Locate the cell with the specified text and output its (x, y) center coordinate. 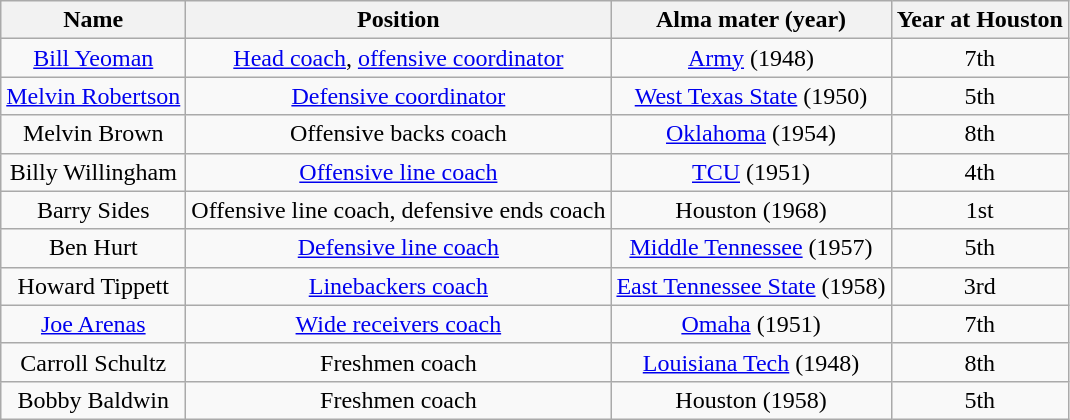
Army (1948) (751, 58)
Louisiana Tech (1948) (751, 362)
Howard Tippett (94, 286)
Bill Yeoman (94, 58)
Carroll Schultz (94, 362)
East Tennessee State (1958) (751, 286)
Melvin Brown (94, 134)
Melvin Robertson (94, 96)
Linebackers coach (398, 286)
Barry Sides (94, 210)
3rd (980, 286)
Houston (1958) (751, 400)
Year at Houston (980, 20)
Defensive line coach (398, 248)
TCU (1951) (751, 172)
Joe Arenas (94, 324)
Middle Tennessee (1957) (751, 248)
Head coach, offensive coordinator (398, 58)
Name (94, 20)
West Texas State (1950) (751, 96)
Position (398, 20)
Offensive backs coach (398, 134)
Oklahoma (1954) (751, 134)
Alma mater (year) (751, 20)
4th (980, 172)
Omaha (1951) (751, 324)
Offensive line coach (398, 172)
Offensive line coach, defensive ends coach (398, 210)
Wide receivers coach (398, 324)
Billy Willingham (94, 172)
Ben Hurt (94, 248)
Defensive coordinator (398, 96)
Houston (1968) (751, 210)
Bobby Baldwin (94, 400)
1st (980, 210)
